Determine the (X, Y) coordinate at the center of the cell enclosing the given text.  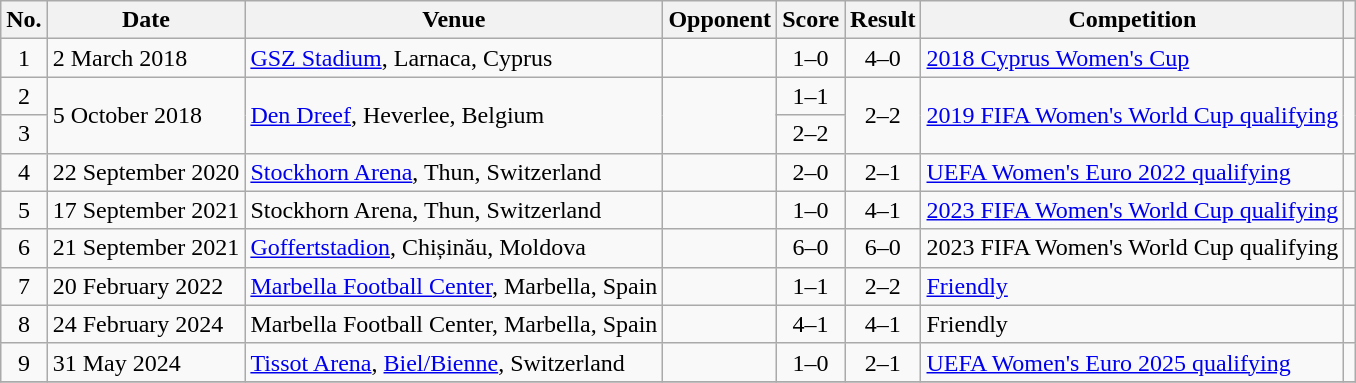
1 (24, 58)
Score (811, 20)
UEFA Women's Euro 2025 qualifying (1132, 362)
GSZ Stadium, Larnaca, Cyprus (454, 58)
Tissot Arena, Biel/Bienne, Switzerland (454, 362)
20 February 2022 (146, 286)
Goffertstadion, Chișinău, Moldova (454, 248)
9 (24, 362)
2–0 (811, 172)
Venue (454, 20)
4 (24, 172)
Den Dreef, Heverlee, Belgium (454, 115)
31 May 2024 (146, 362)
6 (24, 248)
22 September 2020 (146, 172)
Result (883, 20)
2019 FIFA Women's World Cup qualifying (1132, 115)
4–0 (883, 58)
21 September 2021 (146, 248)
2 (24, 96)
No. (24, 20)
5 (24, 210)
17 September 2021 (146, 210)
5 October 2018 (146, 115)
8 (24, 324)
Competition (1132, 20)
3 (24, 134)
2018 Cyprus Women's Cup (1132, 58)
Date (146, 20)
2 March 2018 (146, 58)
UEFA Women's Euro 2022 qualifying (1132, 172)
7 (24, 286)
Opponent (720, 20)
24 February 2024 (146, 324)
